Extract the (X, Y) coordinate from the center of the cell holding the provided text.  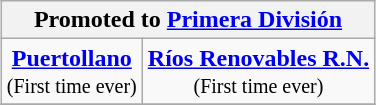
Puertollano(First time ever) (72, 72)
Promoted to Primera División (188, 20)
Ríos Renovables R.N.(First time ever) (258, 72)
